Provide the (X, Y) coordinate of the cell's center where the given text is located.  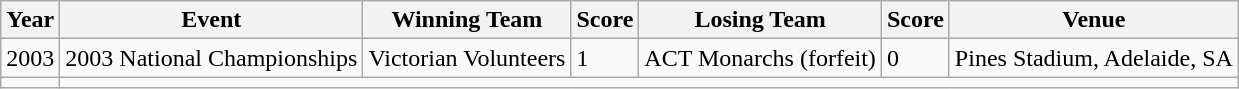
Year (30, 20)
Pines Stadium, Adelaide, SA (1094, 58)
1 (605, 58)
Event (212, 20)
Victorian Volunteers (467, 58)
Winning Team (467, 20)
ACT Monarchs (forfeit) (760, 58)
0 (915, 58)
Venue (1094, 20)
Losing Team (760, 20)
2003 (30, 58)
2003 National Championships (212, 58)
